Capture the cell that displays the provided text and extract its [x, y] central coordinate. 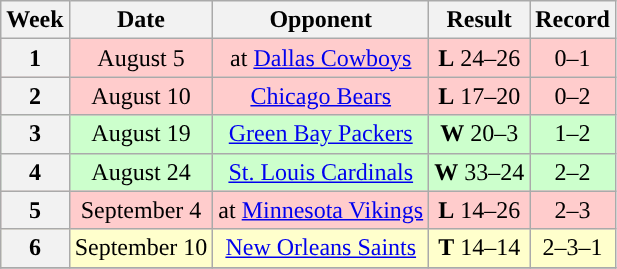
Opponent [321, 20]
New Orleans Saints [321, 248]
2–3–1 [573, 248]
3 [35, 134]
2 [35, 96]
August 10 [141, 96]
2–2 [573, 172]
August 19 [141, 134]
at Minnesota Vikings [321, 210]
4 [35, 172]
Record [573, 20]
L 24–26 [480, 58]
1 [35, 58]
5 [35, 210]
0–2 [573, 96]
Result [480, 20]
at Dallas Cowboys [321, 58]
T 14–14 [480, 248]
W 33–24 [480, 172]
Chicago Bears [321, 96]
Green Bay Packers [321, 134]
August 5 [141, 58]
Week [35, 20]
September 4 [141, 210]
L 14–26 [480, 210]
August 24 [141, 172]
2–3 [573, 210]
September 10 [141, 248]
L 17–20 [480, 96]
0–1 [573, 58]
W 20–3 [480, 134]
6 [35, 248]
St. Louis Cardinals [321, 172]
Date [141, 20]
1–2 [573, 134]
